Return [X, Y] of the center of cell containing provided text 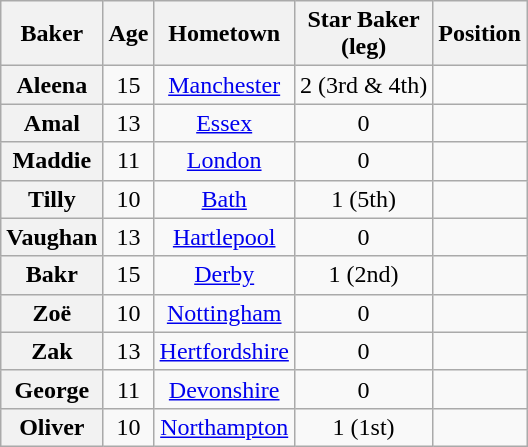
1 (1st) [363, 427]
Vaughan [52, 237]
Manchester [224, 85]
Aleena [52, 85]
Oliver [52, 427]
Nottingham [224, 313]
Hometown [224, 34]
Hertfordshire [224, 351]
Amal [52, 123]
Maddie [52, 161]
Baker [52, 34]
Devonshire [224, 389]
Essex [224, 123]
2 (3rd & 4th) [363, 85]
George [52, 389]
Bath [224, 199]
Position [480, 34]
Bakr [52, 275]
Tilly [52, 199]
Zoë [52, 313]
Star Baker(leg) [363, 34]
Age [128, 34]
London [224, 161]
Zak [52, 351]
Hartlepool [224, 237]
1 (5th) [363, 199]
Derby [224, 275]
1 (2nd) [363, 275]
Northampton [224, 427]
